Identify which cell holds the provided text, then report its (X, Y) central coordinate. 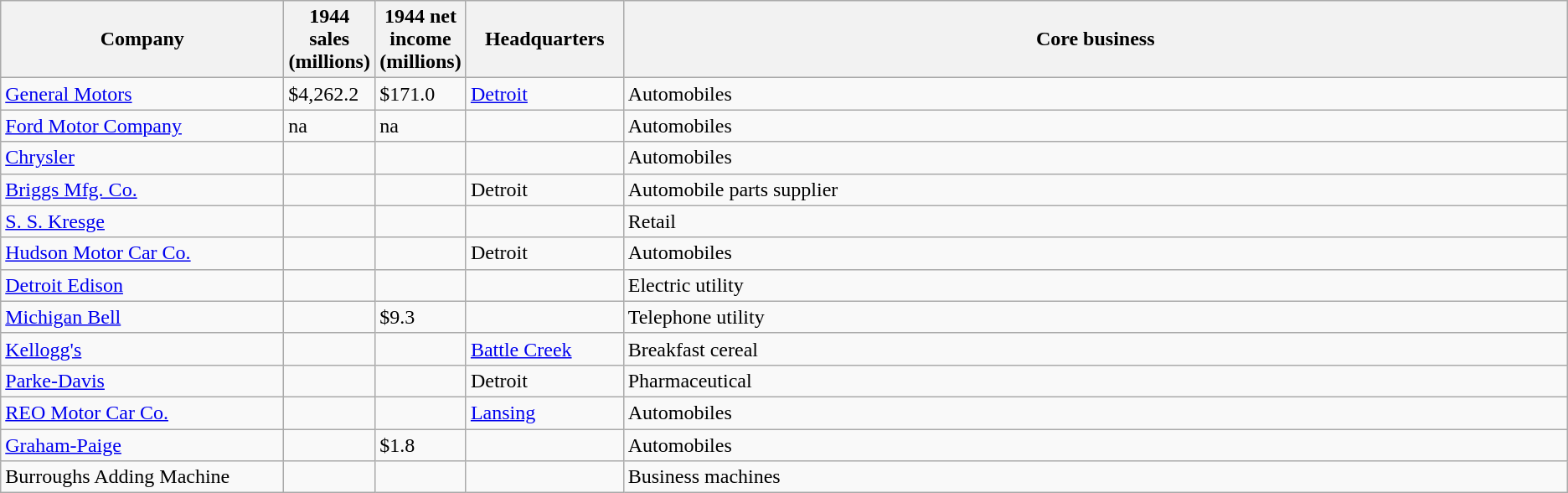
Headquarters (544, 39)
Business machines (1096, 477)
Pharmaceutical (1096, 381)
Kellogg's (142, 349)
Chrysler (142, 158)
Ford Motor Company (142, 126)
Battle Creek (544, 349)
$9.3 (420, 317)
S. S. Kresge (142, 221)
1944 sales (millions) (330, 39)
Telephone utility (1096, 317)
Retail (1096, 221)
Breakfast cereal (1096, 349)
Michigan Bell (142, 317)
Electric utility (1096, 285)
$171.0 (420, 94)
Briggs Mfg. Co. (142, 189)
$1.8 (420, 445)
Core business (1096, 39)
General Motors (142, 94)
Detroit Edison (142, 285)
Automobile parts supplier (1096, 189)
Graham-Paige (142, 445)
Hudson Motor Car Co. (142, 253)
Burroughs Adding Machine (142, 477)
Parke-Davis (142, 381)
REO Motor Car Co. (142, 413)
1944 net income (millions) (420, 39)
Company (142, 39)
Lansing (544, 413)
$4,262.2 (330, 94)
